Search for the cell housing the specified text and yield its (x, y) center coordinate. 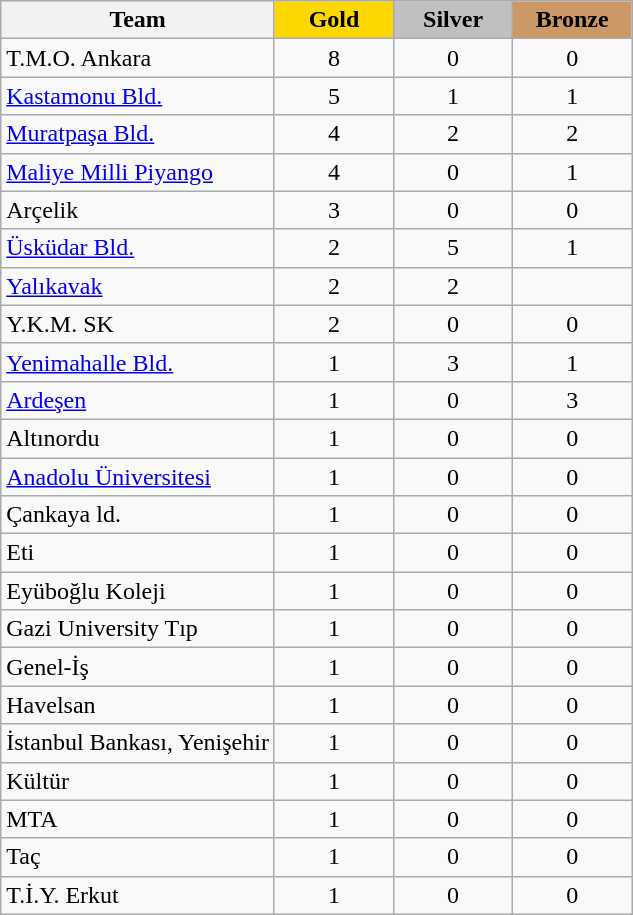
Altınordu (138, 438)
Eti (138, 553)
İstanbul Bankası, Yenişehir (138, 743)
Taç (138, 857)
Gold (334, 20)
Kastamonu Bld. (138, 96)
T.M.O. Ankara (138, 58)
Üsküdar Bld. (138, 248)
Yenimahalle Bld. (138, 362)
Arçelik (138, 210)
Genel-İş (138, 667)
Eyüboğlu Koleji (138, 591)
Silver (454, 20)
Havelsan (138, 705)
Çankaya ld. (138, 515)
Gazi University Tıp (138, 629)
Ardeşen (138, 400)
Yalıkavak (138, 286)
T.İ.Y. Erkut (138, 895)
Kültür (138, 781)
MTA (138, 819)
Maliye Milli Piyango (138, 172)
Y.K.M. SK (138, 324)
Anadolu Üniversitesi (138, 477)
8 (334, 58)
Muratpaşa Bld. (138, 134)
Bronze (572, 20)
Team (138, 20)
